Return the [X, Y] coordinate for the center point of the cell that contains the specified text.  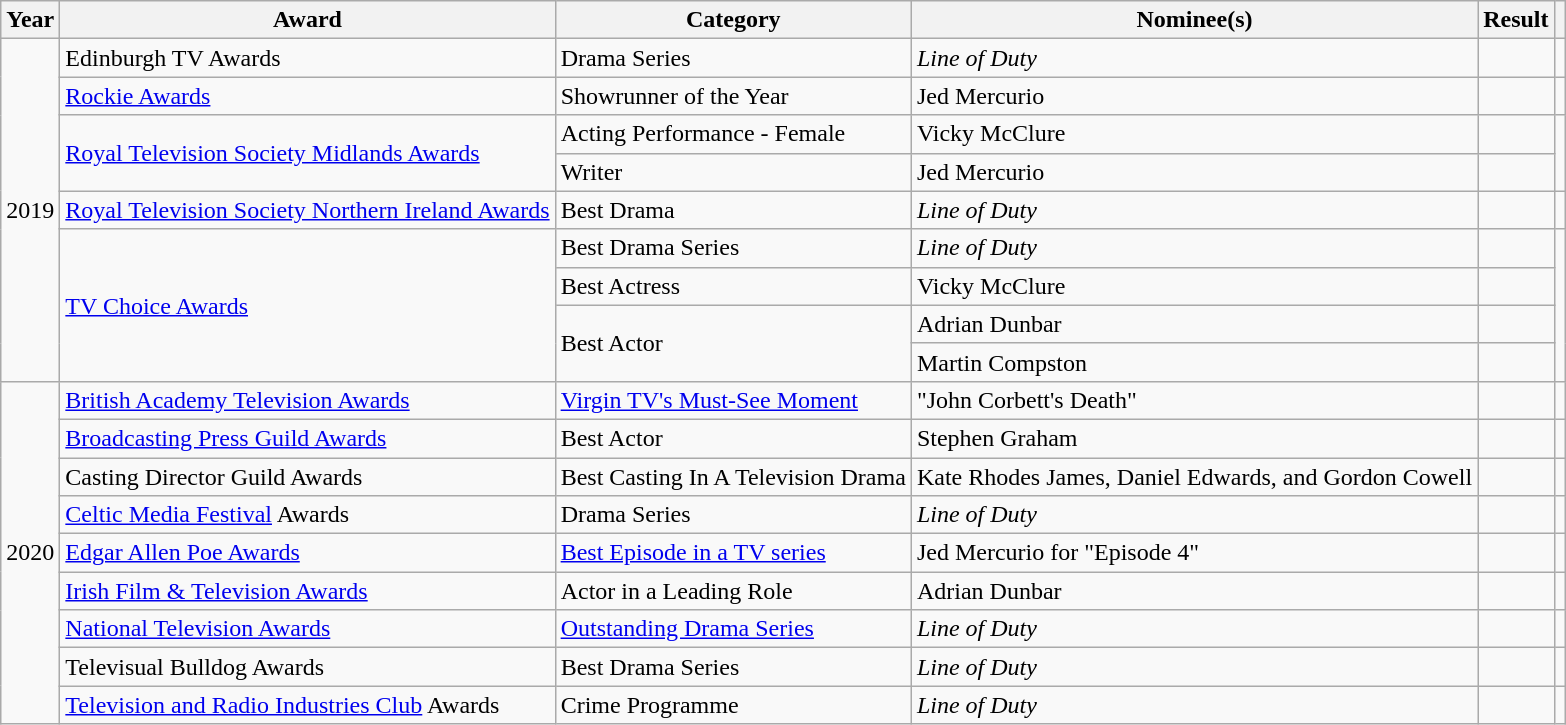
Stephen Graham [1194, 438]
Best Actress [733, 286]
Kate Rhodes James, Daniel Edwards, and Gordon Cowell [1194, 477]
2020 [30, 552]
Televisual Bulldog Awards [308, 667]
Jed Mercurio for "Episode 4" [1194, 553]
Year [30, 20]
Irish Film & Television Awards [308, 591]
Rockie Awards [308, 96]
2019 [30, 210]
Royal Television Society Northern Ireland Awards [308, 210]
Virgin TV's Must-See Moment [733, 400]
Edgar Allen Poe Awards [308, 553]
Best Drama [733, 210]
Acting Performance - Female [733, 134]
Television and Radio Industries Club Awards [308, 705]
TV Choice Awards [308, 305]
Category [733, 20]
Casting Director Guild Awards [308, 477]
Award [308, 20]
Royal Television Society Midlands Awards [308, 153]
"John Corbett's Death" [1194, 400]
Edinburgh TV Awards [308, 58]
Showrunner of the Year [733, 96]
Best Episode in a TV series [733, 553]
Best Casting In A Television Drama [733, 477]
Actor in a Leading Role [733, 591]
Nominee(s) [1194, 20]
Writer [733, 172]
Outstanding Drama Series [733, 629]
Result [1516, 20]
Martin Compston [1194, 362]
Broadcasting Press Guild Awards [308, 438]
National Television Awards [308, 629]
Celtic Media Festival Awards [308, 515]
British Academy Television Awards [308, 400]
Crime Programme [733, 705]
